For the text-containing cell, return its midpoint in [X, Y] coordinate format. 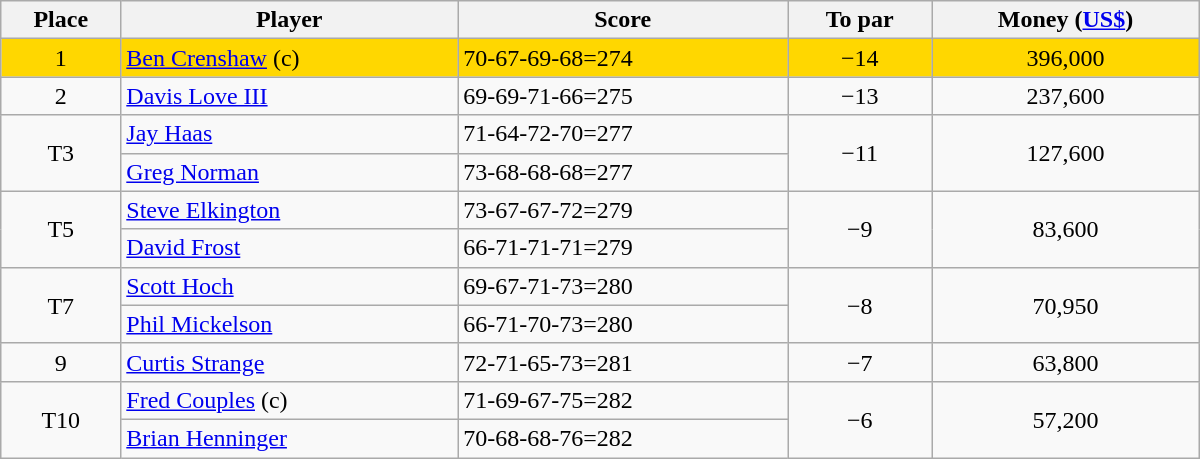
Curtis Strange [290, 362]
70-68-68-76=282 [623, 438]
83,600 [1066, 229]
66-71-71-71=279 [623, 248]
70-67-69-68=274 [623, 58]
66-71-70-73=280 [623, 324]
T3 [61, 153]
73-67-67-72=279 [623, 210]
69-67-71-73=280 [623, 286]
1 [61, 58]
Greg Norman [290, 172]
73-68-68-68=277 [623, 172]
70,950 [1066, 305]
To par [860, 20]
T5 [61, 229]
57,200 [1066, 419]
−11 [860, 153]
−7 [860, 362]
237,600 [1066, 96]
−6 [860, 419]
Steve Elkington [290, 210]
T10 [61, 419]
−8 [860, 305]
127,600 [1066, 153]
69-69-71-66=275 [623, 96]
Score [623, 20]
71-64-72-70=277 [623, 134]
71-69-67-75=282 [623, 400]
David Frost [290, 248]
Brian Henninger [290, 438]
Scott Hoch [290, 286]
396,000 [1066, 58]
−9 [860, 229]
9 [61, 362]
−14 [860, 58]
2 [61, 96]
Phil Mickelson [290, 324]
Davis Love III [290, 96]
Fred Couples (c) [290, 400]
T7 [61, 305]
63,800 [1066, 362]
Money (US$) [1066, 20]
Jay Haas [290, 134]
72-71-65-73=281 [623, 362]
−13 [860, 96]
Player [290, 20]
Place [61, 20]
Ben Crenshaw (c) [290, 58]
